Search for the cell housing the specified text and yield its [X, Y] center coordinate. 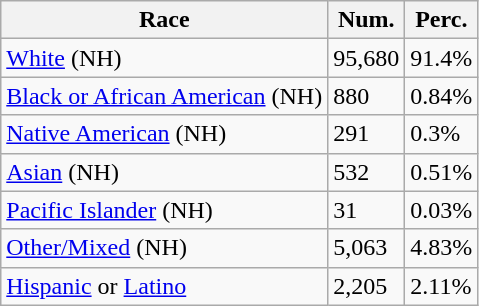
0.84% [442, 96]
91.4% [442, 58]
Native American (NH) [164, 134]
Pacific Islander (NH) [164, 210]
0.3% [442, 134]
4.83% [442, 248]
291 [366, 134]
2,205 [366, 286]
Black or African American (NH) [164, 96]
Hispanic or Latino [164, 286]
95,680 [366, 58]
White (NH) [164, 58]
0.51% [442, 172]
2.11% [442, 286]
880 [366, 96]
0.03% [442, 210]
Perc. [442, 20]
Num. [366, 20]
31 [366, 210]
5,063 [366, 248]
Race [164, 20]
Other/Mixed (NH) [164, 248]
532 [366, 172]
Asian (NH) [164, 172]
